Determine the (x, y) coordinate at the center of the cell enclosing the given text.  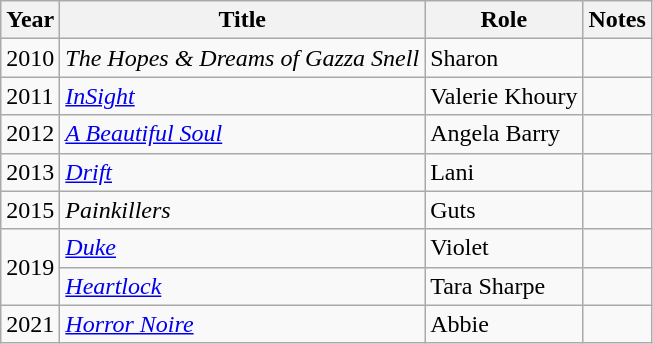
2013 (30, 172)
A Beautiful Soul (242, 134)
2015 (30, 210)
Notes (617, 20)
Role (504, 20)
Painkillers (242, 210)
Abbie (504, 324)
2019 (30, 267)
InSight (242, 96)
Duke (242, 248)
Year (30, 20)
Tara Sharpe (504, 286)
2010 (30, 58)
Valerie Khoury (504, 96)
Guts (504, 210)
Heartlock (242, 286)
Horror Noire (242, 324)
Lani (504, 172)
The Hopes & Dreams of Gazza Snell (242, 58)
Violet (504, 248)
Drift (242, 172)
Angela Barry (504, 134)
Title (242, 20)
2012 (30, 134)
2011 (30, 96)
Sharon (504, 58)
2021 (30, 324)
